Locate the cell with the specified text and output its [x, y] center coordinate. 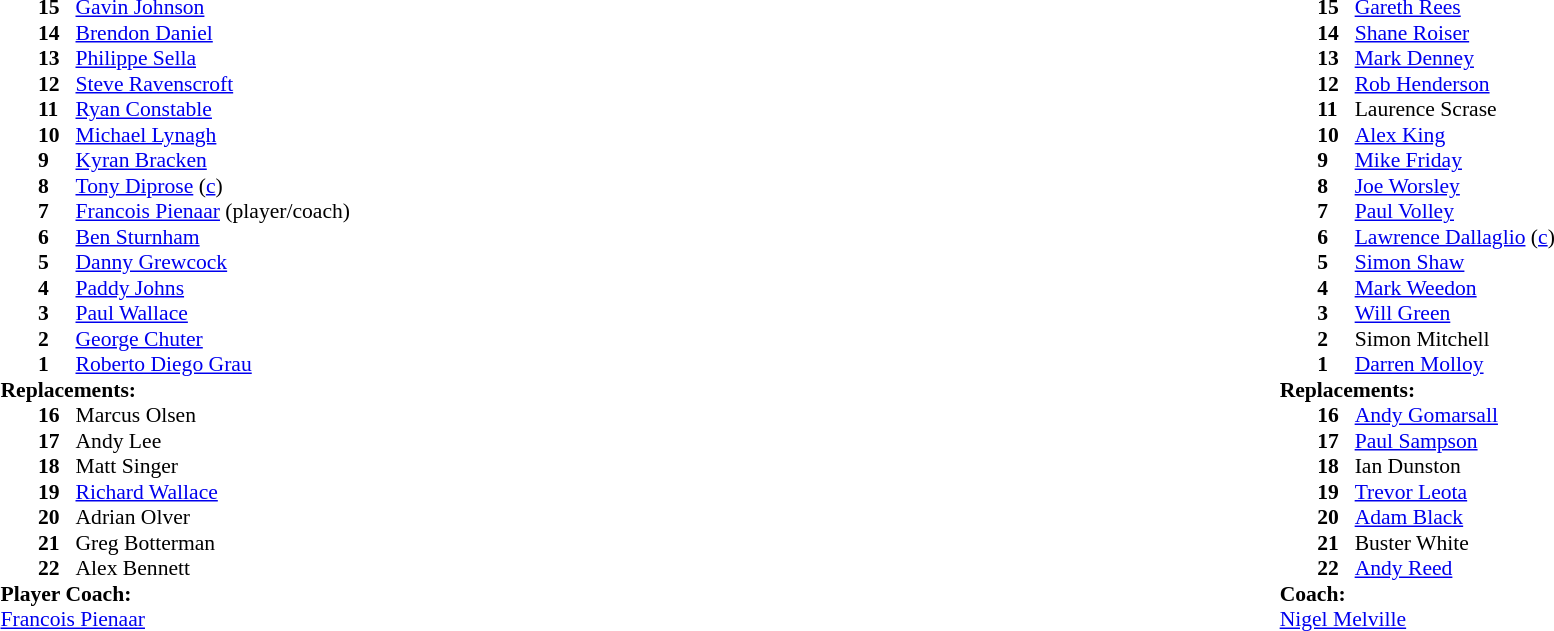
Paul Wallace [214, 313]
Tony Diprose (c) [214, 186]
Ben Sturnham [214, 237]
Alex Bennett [214, 569]
Roberto Diego Grau [214, 365]
George Chuter [214, 339]
Ryan Constable [214, 109]
Steve Ravenscroft [214, 84]
Danny Grewcock [214, 263]
Francois Pienaar (player/coach) [214, 211]
Marcus Olsen [214, 415]
Andy Lee [214, 441]
Paddy Johns [214, 288]
Adrian Olver [214, 517]
Michael Lynagh [214, 135]
Replacements: [175, 390]
Kyran Bracken [214, 161]
Greg Botterman [214, 543]
Philippe Sella [214, 59]
Brendon Daniel [214, 33]
Matt Singer [214, 467]
Player Coach: [175, 594]
Richard Wallace [214, 492]
